Locate the cell with the specified text and output its [X, Y] center coordinate. 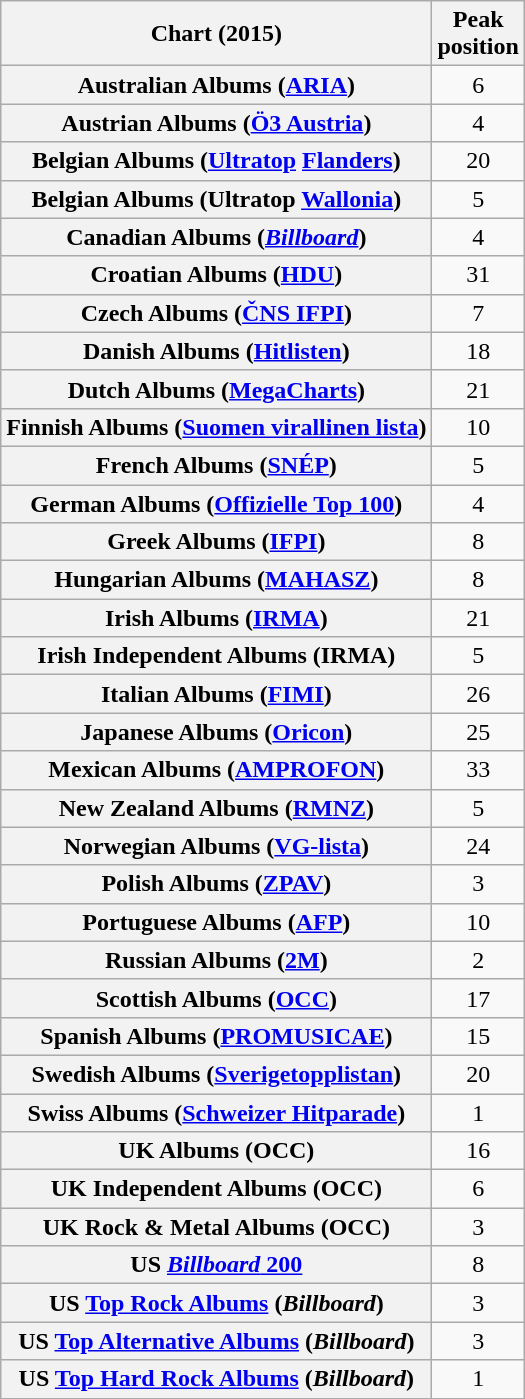
Finnish Albums (Suomen virallinen lista) [216, 427]
Portuguese Albums (AFP) [216, 922]
Austrian Albums (Ö3 Austria) [216, 123]
24 [478, 846]
31 [478, 275]
Czech Albums (ČNS IFPI) [216, 313]
Japanese Albums (Oricon) [216, 732]
Russian Albums (2M) [216, 960]
33 [478, 770]
Danish Albums (Hitlisten) [216, 351]
French Albums (SNÉP) [216, 465]
7 [478, 313]
New Zealand Albums (RMNZ) [216, 808]
Irish Albums (IRMA) [216, 618]
15 [478, 1036]
US Top Rock Albums (Billboard) [216, 1303]
UK Rock & Metal Albums (OCC) [216, 1227]
26 [478, 694]
Swiss Albums (Schweizer Hitparade) [216, 1113]
US Billboard 200 [216, 1265]
UK Albums (OCC) [216, 1151]
Polish Albums (ZPAV) [216, 884]
German Albums (Offizielle Top 100) [216, 503]
Belgian Albums (Ultratop Flanders) [216, 161]
UK Independent Albums (OCC) [216, 1189]
US Top Hard Rock Albums (Billboard) [216, 1379]
16 [478, 1151]
Italian Albums (FIMI) [216, 694]
Spanish Albums (PROMUSICAE) [216, 1036]
2 [478, 960]
18 [478, 351]
Peakposition [478, 34]
Greek Albums (IFPI) [216, 542]
Croatian Albums (HDU) [216, 275]
17 [478, 998]
25 [478, 732]
Canadian Albums (Billboard) [216, 237]
Scottish Albums (OCC) [216, 998]
Dutch Albums (MegaCharts) [216, 389]
Mexican Albums (AMPROFON) [216, 770]
Norwegian Albums (VG-lista) [216, 846]
Hungarian Albums (MAHASZ) [216, 580]
Chart (2015) [216, 34]
Australian Albums (ARIA) [216, 85]
Irish Independent Albums (IRMA) [216, 656]
Belgian Albums (Ultratop Wallonia) [216, 199]
US Top Alternative Albums (Billboard) [216, 1341]
Swedish Albums (Sverigetopplistan) [216, 1074]
